Provide the [X, Y] coordinate of the cell's center where the given text is located.  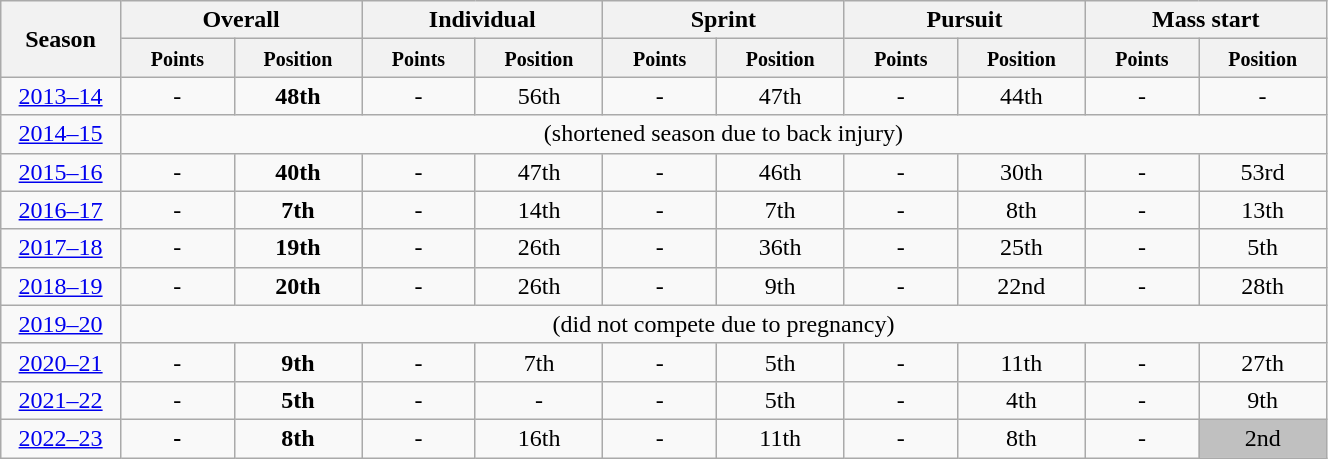
28th [1263, 286]
30th [1022, 172]
27th [1263, 362]
2013–14 [61, 96]
14th [538, 210]
2nd [1263, 438]
2019–20 [61, 324]
Season [61, 39]
2017–18 [61, 248]
20th [298, 286]
2014–15 [61, 134]
19th [298, 248]
53rd [1263, 172]
Mass start [1206, 20]
22nd [1022, 286]
13th [1263, 210]
2020–21 [61, 362]
2021–22 [61, 400]
Individual [482, 20]
Sprint [724, 20]
36th [780, 248]
4th [1022, 400]
44th [1022, 96]
16th [538, 438]
(shortened season due to back injury) [723, 134]
Pursuit [964, 20]
Overall [240, 20]
2016–17 [61, 210]
40th [298, 172]
2022–23 [61, 438]
48th [298, 96]
(did not compete due to pregnancy) [723, 324]
25th [1022, 248]
56th [538, 96]
2015–16 [61, 172]
46th [780, 172]
2018–19 [61, 286]
